Identify which cell holds the provided text, then report its (X, Y) central coordinate. 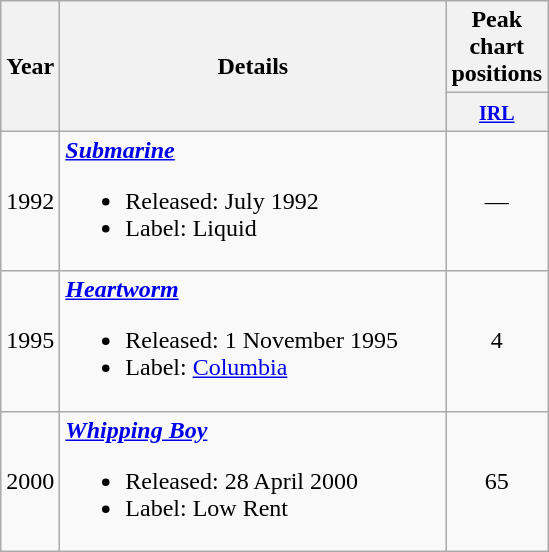
1992 (30, 201)
Whipping BoyReleased: 28 April 2000Label: Low Rent (253, 481)
SubmarineReleased: July 1992Label: Liquid (253, 201)
— (497, 201)
Peak chart positions (497, 47)
Year (30, 66)
Details (253, 66)
2000 (30, 481)
HeartwormReleased: 1 November 1995Label: Columbia (253, 341)
IRL (497, 112)
4 (497, 341)
1995 (30, 341)
65 (497, 481)
